Pinpoint the cell where the given text exists, returning its (x, y) midpoint coordinate. 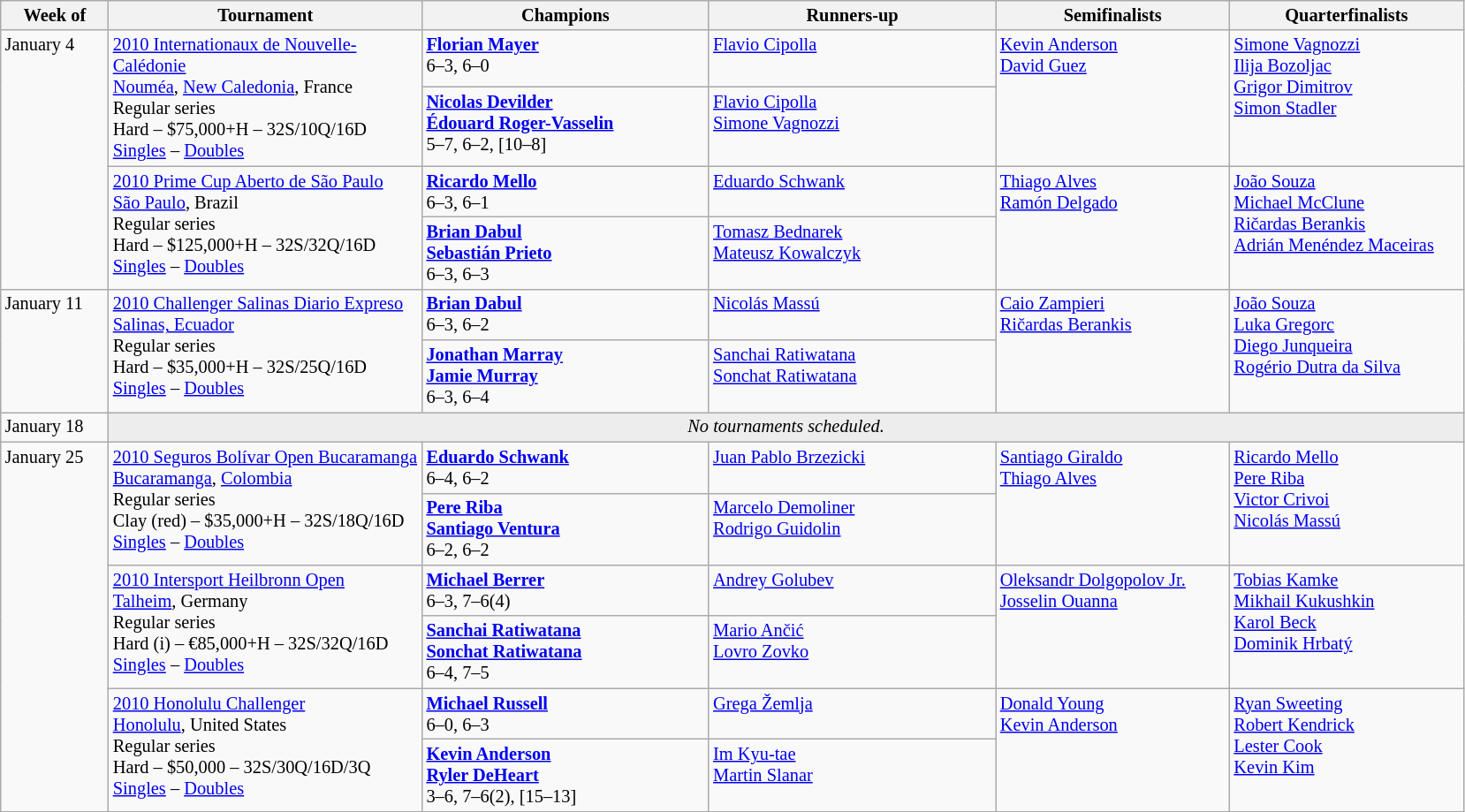
Eduardo Schwank (852, 192)
Sanchai Ratiwatana Sonchat Ratiwatana6–4, 7–5 (566, 652)
Pere Riba Santiago Ventura6–2, 6–2 (566, 529)
January 25 (55, 626)
Oleksandr Dolgopolov Jr. Josselin Ouanna (1113, 626)
2010 Challenger Salinas Diario Expreso Salinas, EcuadorRegular seriesHard – $35,000+H – 32S/25Q/16DSingles – Doubles (265, 350)
João Souza Michael McClune Ričardas Berankis Adrián Menéndez Maceiras (1347, 228)
Grega Žemlja (852, 714)
Kevin Anderson Ryler DeHeart3–6, 7–6(2), [15–13] (566, 775)
Tobias Kamke Mikhail Kukushkin Karol Beck Dominik Hrbatý (1347, 626)
No tournaments scheduled. (786, 427)
Week of (55, 15)
2010 Prime Cup Aberto de São Paulo São Paulo, BrazilRegular seriesHard – $125,000+H – 32S/32Q/16DSingles – Doubles (265, 228)
Runners-up (852, 15)
Quarterfinalists (1347, 15)
Tournament (265, 15)
Caio Zampieri Ričardas Berankis (1113, 350)
Flavio Cipolla Simone Vagnozzi (852, 126)
Jonathan Marray Jamie Murray6–3, 6–4 (566, 376)
João Souza Luka Gregorc Diego Junqueira Rogério Dutra da Silva (1347, 350)
Kevin Anderson David Guez (1113, 98)
Donald Young Kevin Anderson (1113, 749)
Simone Vagnozzi Ilija Bozoljac Grigor Dimitrov Simon Stadler (1347, 98)
Florian Mayer6–3, 6–0 (566, 58)
2010 Internationaux de Nouvelle-Calédonie Nouméa, New Caledonia, FranceRegular seriesHard – $75,000+H – 32S/10Q/16DSingles – Doubles (265, 98)
Michael Berrer6–3, 7–6(4) (566, 590)
Ryan Sweeting Robert Kendrick Lester Cook Kevin Kim (1347, 749)
Michael Russell6–0, 6–3 (566, 714)
2010 Honolulu Challenger Honolulu, United StatesRegular seriesHard – $50,000 – 32S/30Q/16D/3QSingles – Doubles (265, 749)
2010 Seguros Bolívar Open Bucaramanga Bucaramanga, ColombiaRegular seriesClay (red) – $35,000+H – 32S/18Q/16DSingles – Doubles (265, 504)
Santiago Giraldo Thiago Alves (1113, 504)
Flavio Cipolla (852, 58)
Juan Pablo Brzezicki (852, 467)
Sanchai Ratiwatana Sonchat Ratiwatana (852, 376)
Brian Dabul Sebastián Prieto6–3, 6–3 (566, 253)
Mario Ančić Lovro Zovko (852, 652)
Champions (566, 15)
January 11 (55, 350)
Tomasz Bednarek Mateusz Kowalczyk (852, 253)
Ricardo Mello6–3, 6–1 (566, 192)
Andrey Golubev (852, 590)
Semifinalists (1113, 15)
Brian Dabul6–3, 6–2 (566, 315)
Marcelo Demoliner Rodrigo Guidolin (852, 529)
Nicolas Devilder Édouard Roger-Vasselin5–7, 6–2, [10–8] (566, 126)
2010 Intersport Heilbronn Open Talheim, GermanyRegular seriesHard (i) – €85,000+H – 32S/32Q/16DSingles – Doubles (265, 626)
Im Kyu-tae Martin Slanar (852, 775)
Ricardo Mello Pere Riba Victor Crivoi Nicolás Massú (1347, 504)
Thiago Alves Ramón Delgado (1113, 228)
January 18 (55, 427)
January 4 (55, 159)
Eduardo Schwank6–4, 6–2 (566, 467)
Nicolás Massú (852, 315)
